Search for the cell housing the specified text and yield its (X, Y) center coordinate. 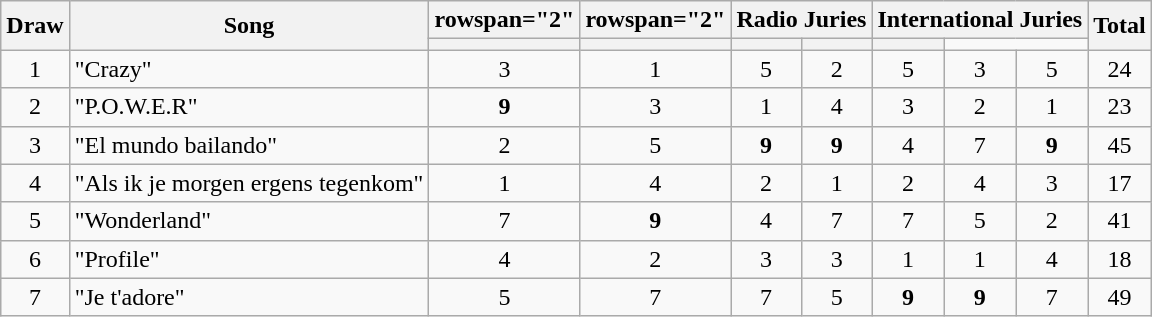
24 (1120, 69)
Total (1120, 26)
6 (35, 259)
17 (1120, 183)
"Je t'adore" (249, 297)
"El mundo bailando" (249, 145)
Radio Juries (802, 20)
"Profile" (249, 259)
49 (1120, 297)
"Wonderland" (249, 221)
"Crazy" (249, 69)
Song (249, 26)
18 (1120, 259)
41 (1120, 221)
Draw (35, 26)
"Als ik je morgen ergens tegenkom" (249, 183)
45 (1120, 145)
International Juries (980, 20)
23 (1120, 107)
"P.O.W.E.R" (249, 107)
